Capture the cell that displays the provided text and extract its (x, y) central coordinate. 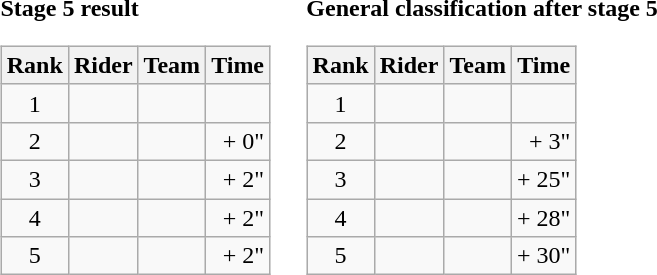
+ 30" (543, 256)
+ 3" (543, 141)
+ 0" (238, 141)
+ 25" (543, 179)
+ 28" (543, 217)
